From the cell containing the given text, extract its center point as (x, y) coordinate. 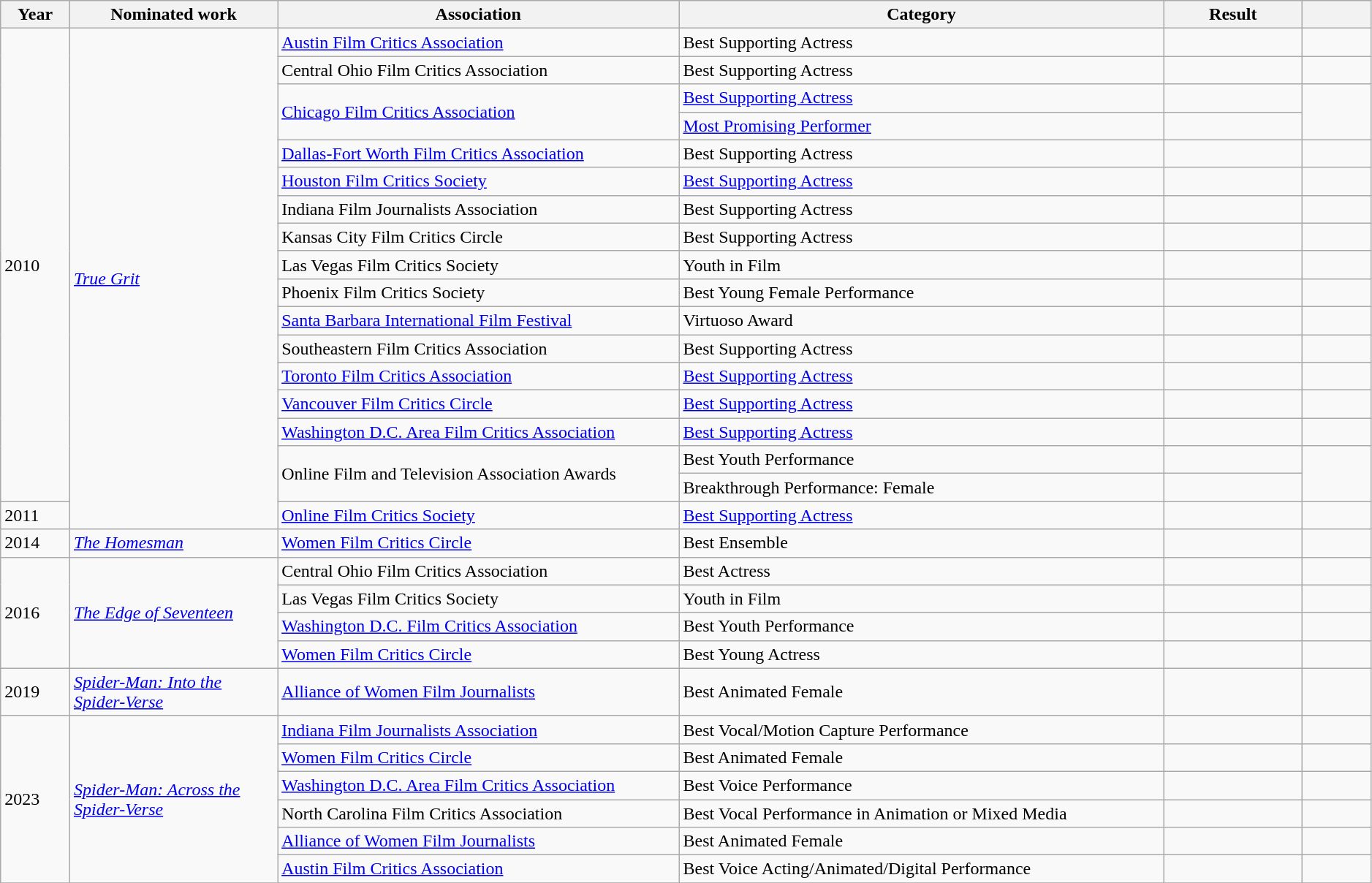
2014 (35, 543)
Best Vocal Performance in Animation or Mixed Media (921, 814)
Phoenix Film Critics Society (478, 292)
Washington D.C. Film Critics Association (478, 626)
Category (921, 15)
Toronto Film Critics Association (478, 376)
Virtuoso Award (921, 320)
Best Young Actress (921, 654)
Santa Barbara International Film Festival (478, 320)
Best Actress (921, 571)
The Edge of Seventeen (173, 613)
Spider-Man: Into the Spider-Verse (173, 691)
Online Film Critics Society (478, 515)
Spider-Man: Across the Spider-Verse (173, 799)
Dallas-Fort Worth Film Critics Association (478, 154)
Vancouver Film Critics Circle (478, 404)
Best Ensemble (921, 543)
Houston Film Critics Society (478, 181)
2016 (35, 613)
Best Vocal/Motion Capture Performance (921, 729)
Nominated work (173, 15)
Most Promising Performer (921, 126)
Year (35, 15)
Kansas City Film Critics Circle (478, 237)
True Grit (173, 279)
Best Voice Performance (921, 785)
Breakthrough Performance: Female (921, 488)
North Carolina Film Critics Association (478, 814)
Association (478, 15)
2011 (35, 515)
The Homesman (173, 543)
Result (1232, 15)
2010 (35, 265)
Southeastern Film Critics Association (478, 349)
Best Voice Acting/Animated/Digital Performance (921, 869)
Best Young Female Performance (921, 292)
Chicago Film Critics Association (478, 112)
2019 (35, 691)
Online Film and Television Association Awards (478, 474)
2023 (35, 799)
